From the cell containing the given text, extract its center point as [X, Y] coordinate. 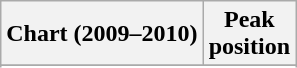
Chart (2009–2010) [102, 34]
Peakposition [249, 34]
